Return the [X, Y] coordinate for the center point of the cell that contains the specified text.  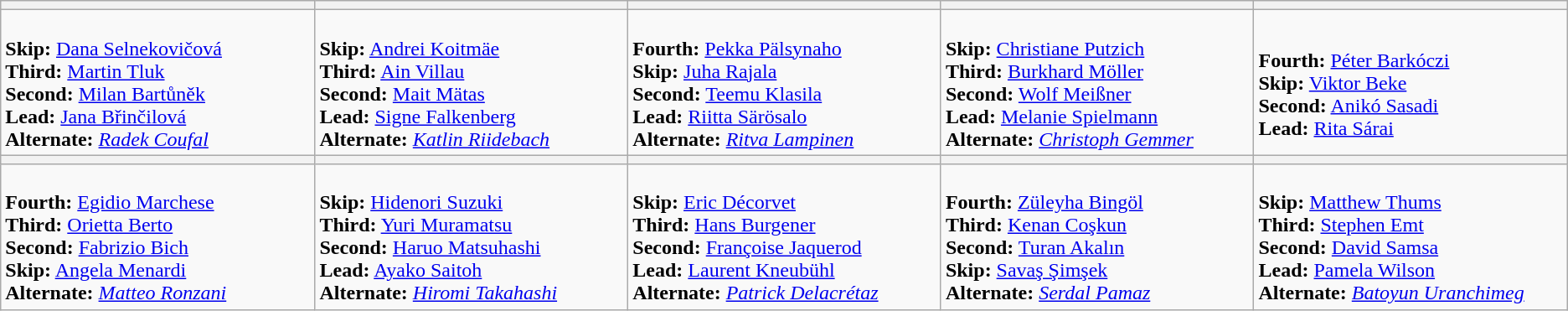
Fourth: Pekka Pälsynaho Skip: Juha Rajala Second: Teemu Klasila Lead: Riitta Särösalo Alternate: Ritva Lampinen [785, 82]
Fourth: Züleyha Bingöl Third: Kenan Coşkun Second: Turan Akalın Skip: Savaş Şimşek Alternate: Serdal Pamaz [1097, 236]
Skip: Dana Selnekovičová Third: Martin Tluk Second: Milan Bartůněk Lead: Jana Břinčilová Alternate: Radek Coufal [157, 82]
Skip: Christiane Putzich Third: Burkhard Möller Second: Wolf Meißner Lead: Melanie Spielmann Alternate: Christoph Gemmer [1097, 82]
Skip: Andrei Koitmäe Third: Ain Villau Second: Mait Mätas Lead: Signe Falkenberg Alternate: Katlin Riidebach [472, 82]
Skip: Hidenori Suzuki Third: Yuri Muramatsu Second: Haruo Matsuhashi Lead: Ayako Saitoh Alternate: Hiromi Takahashi [472, 236]
Fourth: Péter Barkóczi Skip: Viktor Beke Second: Anikó Sasadi Lead: Rita Sárai [1411, 82]
Skip: Eric Décorvet Third: Hans Burgener Second: Françoise Jaquerod Lead: Laurent Kneubühl Alternate: Patrick Delacrétaz [785, 236]
Skip: Matthew Thums Third: Stephen Emt Second: David Samsa Lead: Pamela Wilson Alternate: Batoyun Uranchimeg [1411, 236]
Fourth: Egidio Marchese Third: Orietta Berto Second: Fabrizio Bich Skip: Angela Menardi Alternate: Matteo Ronzani [157, 236]
